Scan for the cell matching the given text and deliver its (x, y) coordinate at center. 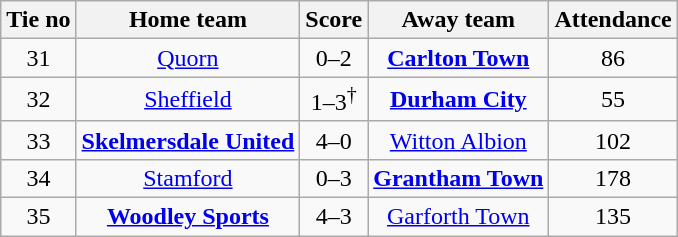
Sheffield (188, 100)
Garforth Town (458, 217)
0–2 (334, 58)
Stamford (188, 178)
Tie no (38, 20)
Away team (458, 20)
32 (38, 100)
35 (38, 217)
135 (613, 217)
Carlton Town (458, 58)
55 (613, 100)
Grantham Town (458, 178)
Skelmersdale United (188, 140)
33 (38, 140)
Attendance (613, 20)
Quorn (188, 58)
Witton Albion (458, 140)
Home team (188, 20)
102 (613, 140)
Woodley Sports (188, 217)
31 (38, 58)
0–3 (334, 178)
1–3† (334, 100)
Durham City (458, 100)
4–3 (334, 217)
34 (38, 178)
4–0 (334, 140)
86 (613, 58)
178 (613, 178)
Score (334, 20)
